Pinpoint the cell where the given text exists, returning its (X, Y) midpoint coordinate. 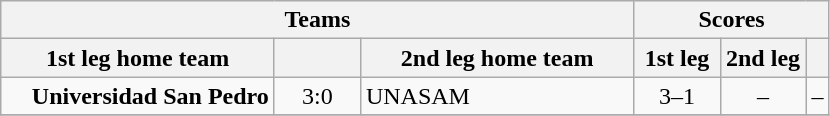
1st leg (677, 58)
UNASAM (497, 96)
2nd leg (763, 58)
3–1 (677, 96)
Universidad San Pedro (138, 96)
Scores (732, 20)
1st leg home team (138, 58)
Teams (318, 20)
3:0 (317, 96)
2nd leg home team (497, 58)
